Search for the cell housing the specified text and yield its (x, y) center coordinate. 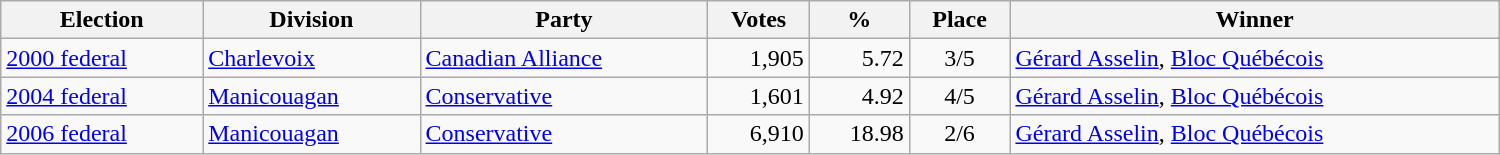
1,905 (759, 58)
Place (960, 20)
4/5 (960, 96)
Canadian Alliance (564, 58)
1,601 (759, 96)
2004 federal (102, 96)
% (859, 20)
3/5 (960, 58)
18.98 (859, 134)
5.72 (859, 58)
Division (312, 20)
4.92 (859, 96)
Votes (759, 20)
Charlevoix (312, 58)
2000 federal (102, 58)
2/6 (960, 134)
6,910 (759, 134)
Winner (1254, 20)
Party (564, 20)
Election (102, 20)
2006 federal (102, 134)
